Find where the given text appears and provide that cell's center as (x, y) coordinate. 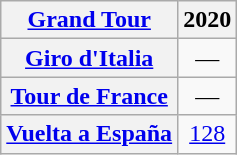
2020 (208, 20)
Grand Tour (90, 20)
Vuelta a España (90, 134)
Giro d'Italia (90, 58)
Tour de France (90, 96)
128 (208, 134)
